Scan for the cell matching the given text and deliver its [X, Y] coordinate at center. 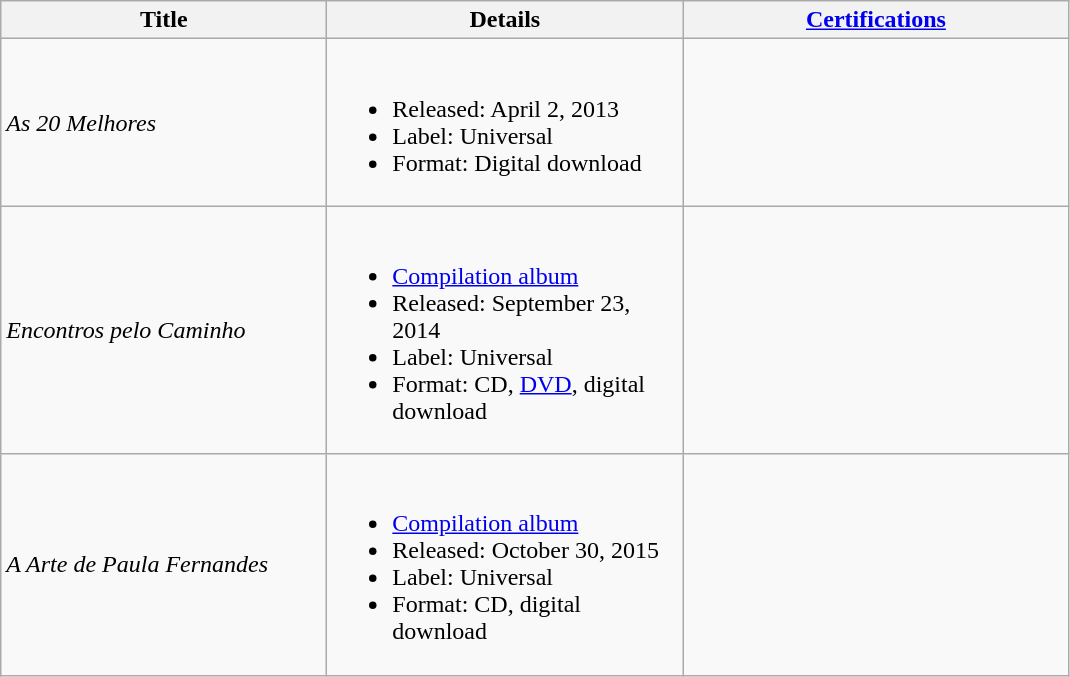
Encontros pelo Caminho [164, 330]
As 20 Melhores [164, 122]
Title [164, 20]
Compilation albumReleased: October 30, 2015Label: UniversalFormat: CD, digital download [505, 564]
Certifications [876, 20]
A Arte de Paula Fernandes [164, 564]
Released: April 2, 2013Label: UniversalFormat: Digital download [505, 122]
Details [505, 20]
Compilation albumReleased: September 23, 2014Label: UniversalFormat: CD, DVD, digital download [505, 330]
